Return the (X, Y) coordinate for the center point of the cell that contains the specified text.  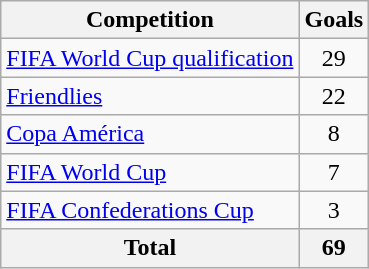
69 (334, 248)
Friendlies (150, 96)
Total (150, 248)
22 (334, 96)
Competition (150, 20)
Copa América (150, 134)
8 (334, 134)
29 (334, 58)
FIFA World Cup qualification (150, 58)
3 (334, 210)
7 (334, 172)
FIFA World Cup (150, 172)
FIFA Confederations Cup (150, 210)
Goals (334, 20)
